Scan for the cell matching the given text and deliver its (x, y) coordinate at center. 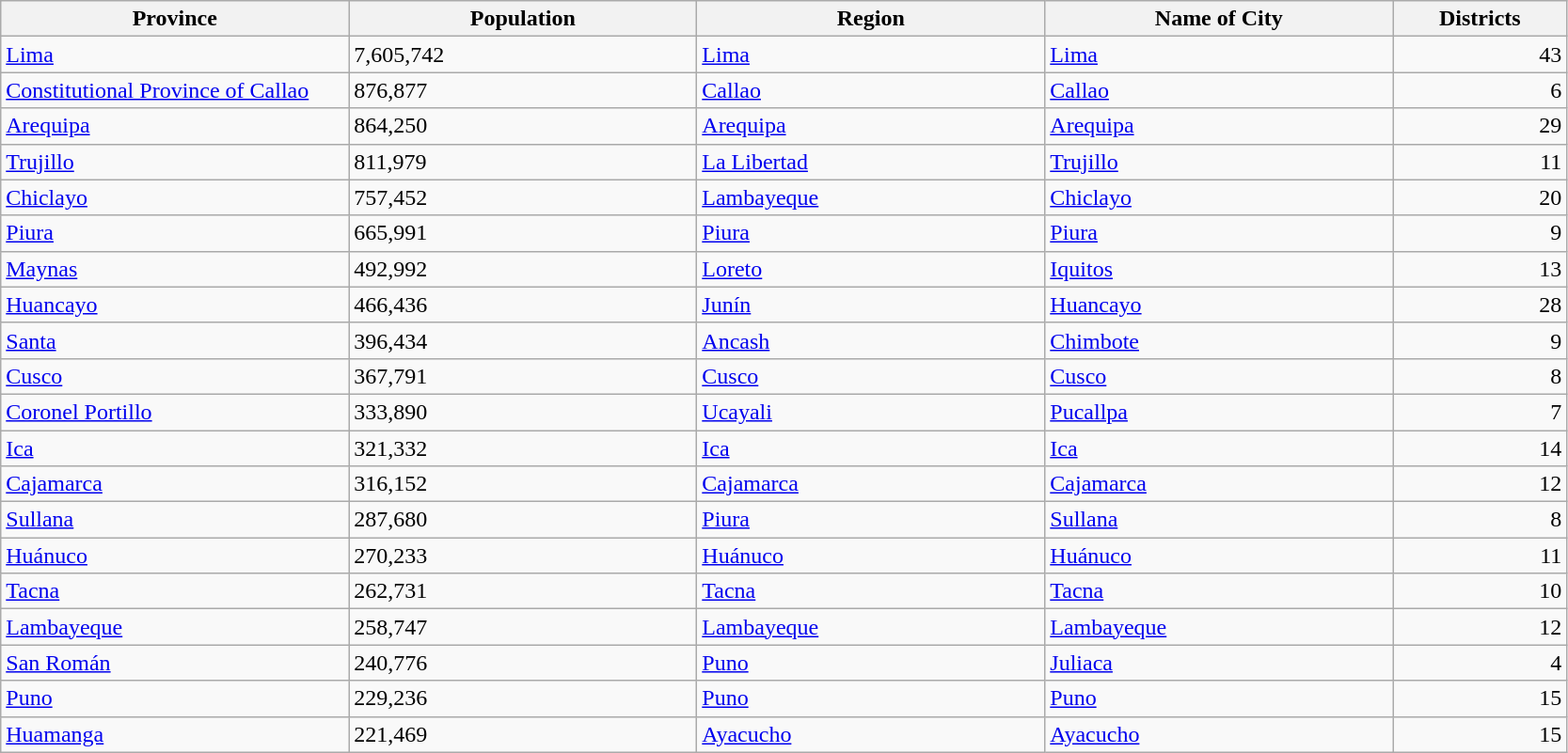
864,250 (523, 126)
396,434 (523, 340)
Coronel Portillo (175, 412)
28 (1481, 305)
Pucallpa (1219, 412)
333,890 (523, 412)
466,436 (523, 305)
Name of City (1219, 19)
262,731 (523, 591)
316,152 (523, 484)
367,791 (523, 376)
Maynas (175, 269)
10 (1481, 591)
876,877 (523, 90)
240,776 (523, 663)
Chimbote (1219, 340)
Districts (1481, 19)
Ucayali (871, 412)
Junín (871, 305)
Constitutional Province of Callao (175, 90)
757,452 (523, 197)
Province (175, 19)
492,992 (523, 269)
Loreto (871, 269)
811,979 (523, 162)
229,236 (523, 698)
La Libertad (871, 162)
270,233 (523, 556)
7 (1481, 412)
4 (1481, 663)
6 (1481, 90)
13 (1481, 269)
Region (871, 19)
Ancash (871, 340)
Huamanga (175, 734)
Santa (175, 340)
Iquitos (1219, 269)
321,332 (523, 448)
San Román (175, 663)
287,680 (523, 520)
665,991 (523, 233)
14 (1481, 448)
Juliaca (1219, 663)
258,747 (523, 627)
43 (1481, 55)
Population (523, 19)
221,469 (523, 734)
7,605,742 (523, 55)
29 (1481, 126)
20 (1481, 197)
